Pinpoint the cell where the given text exists, returning its [x, y] midpoint coordinate. 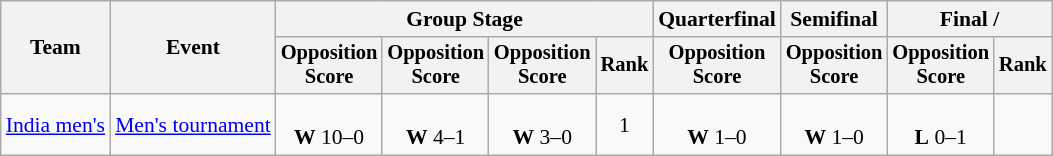
Team [56, 48]
W 10–0 [330, 124]
India men's [56, 124]
Event [193, 48]
Semifinal [834, 19]
Final / [969, 19]
Quarterfinal [717, 19]
Men's tournament [193, 124]
Group Stage [464, 19]
W 3–0 [542, 124]
W 4–1 [436, 124]
L 0–1 [940, 124]
1 [625, 124]
